For the text-containing cell, return its midpoint in (X, Y) coordinate format. 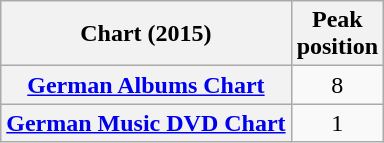
8 (337, 85)
Peakposition (337, 34)
German Albums Chart (146, 85)
Chart (2015) (146, 34)
German Music DVD Chart (146, 123)
1 (337, 123)
